Return the (X, Y) coordinate for the center point of the cell that contains the specified text.  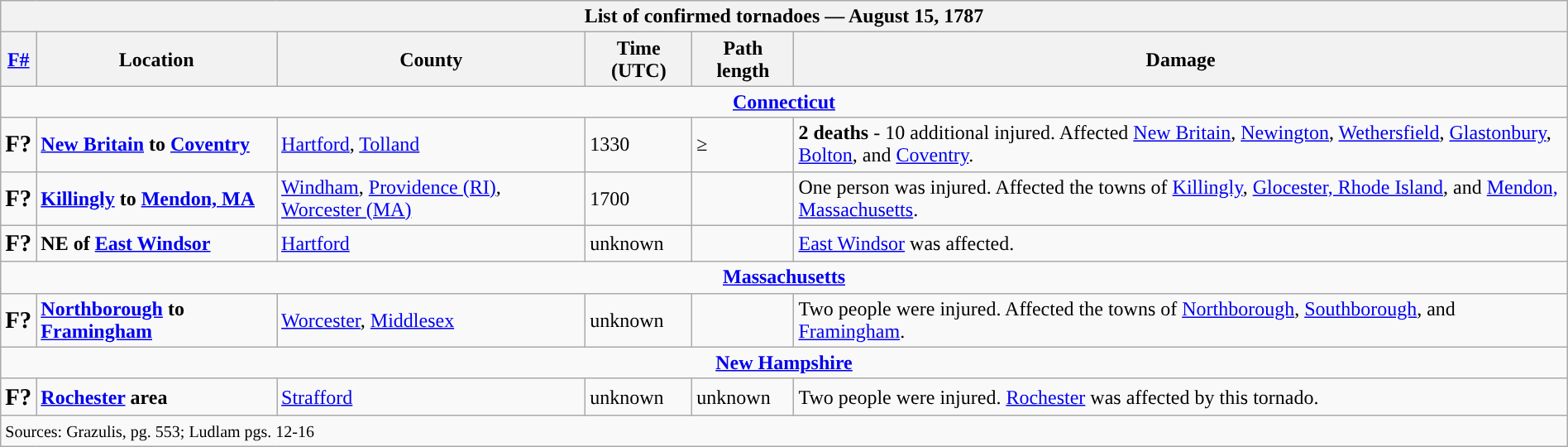
List of confirmed tornadoes — August 15, 1787 (784, 17)
County (432, 60)
East Windsor was affected. (1181, 243)
Killingly to Mendon, MA (157, 199)
Sources: Grazulis, pg. 553; Ludlam pgs. 12-16 (784, 430)
One person was injured. Affected the towns of Killingly, Glocester, Rhode Island, and Mendon, Massachusetts. (1181, 199)
Strafford (432, 397)
Rochester area (157, 397)
Massachusetts (784, 277)
≥ (743, 144)
Two people were injured. Rochester was affected by this tornado. (1181, 397)
1330 (638, 144)
New Britain to Coventry (157, 144)
1700 (638, 199)
Damage (1181, 60)
Path length (743, 60)
New Hampshire (784, 363)
F# (18, 60)
NE of East Windsor (157, 243)
2 deaths - 10 additional injured. Affected New Britain, Newington, Wethersfield, Glastonbury, Bolton, and Coventry. (1181, 144)
Worcester, Middlesex (432, 320)
Windham, Providence (RI), Worcester (MA) (432, 199)
Location (157, 60)
Hartford, Tolland (432, 144)
Northborough to Framingham (157, 320)
Time (UTC) (638, 60)
Connecticut (784, 102)
Two people were injured. Affected the towns of Northborough, Southborough, and Framingham. (1181, 320)
Hartford (432, 243)
